For the text-containing cell, return its midpoint in (x, y) coordinate format. 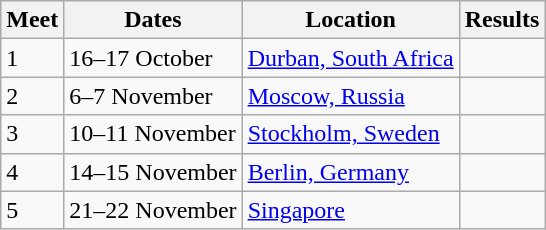
14–15 November (153, 172)
Moscow, Russia (350, 96)
16–17 October (153, 58)
Singapore (350, 210)
Meet (32, 20)
Results (502, 20)
Durban, South Africa (350, 58)
2 (32, 96)
Dates (153, 20)
Stockholm, Sweden (350, 134)
1 (32, 58)
10–11 November (153, 134)
Berlin, Germany (350, 172)
3 (32, 134)
Location (350, 20)
6–7 November (153, 96)
21–22 November (153, 210)
5 (32, 210)
4 (32, 172)
